Capture the cell that displays the provided text and extract its (x, y) central coordinate. 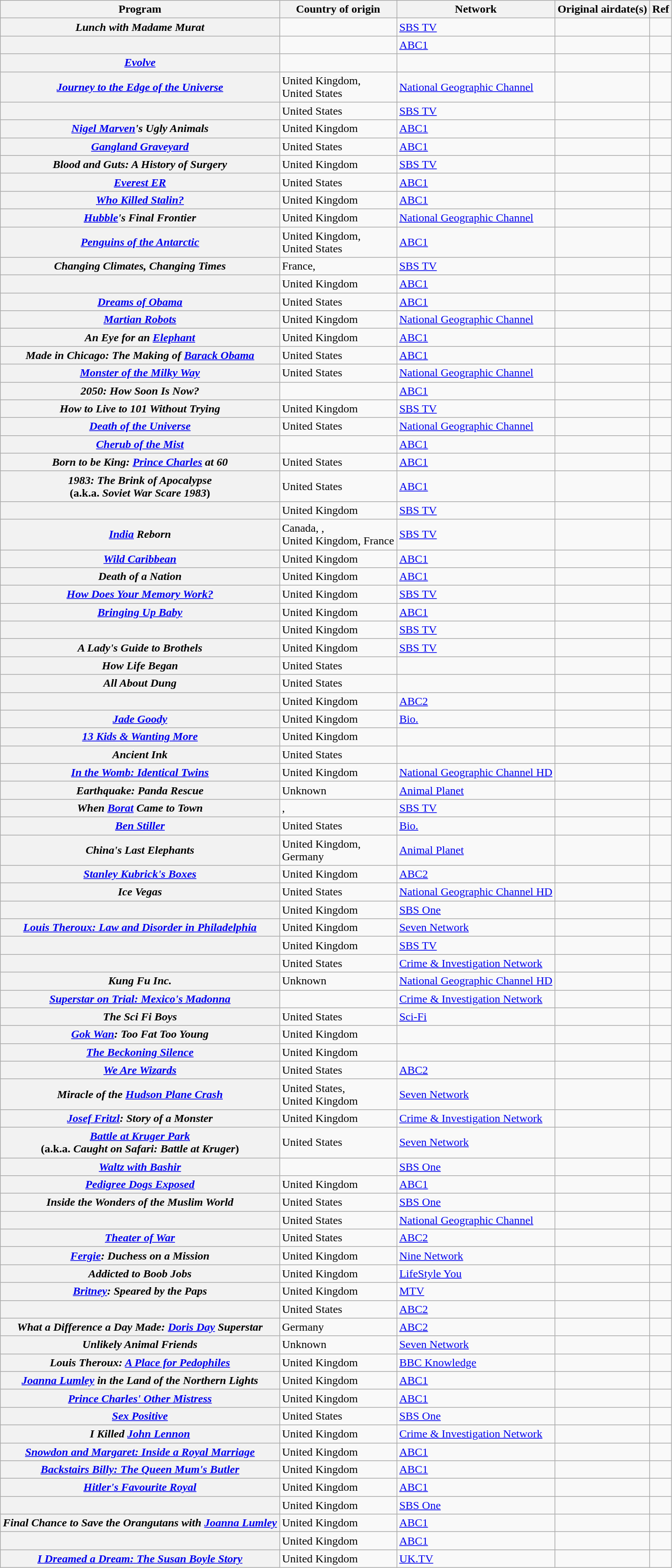
LifeStyle You (476, 1274)
Earthquake: Panda Rescue (140, 790)
Country of origin (338, 9)
Network (476, 9)
I Dreamed a Dream: The Susan Boyle Story (140, 1559)
Fergie: Duchess on a Mission (140, 1256)
Prince Charles' Other Mistress (140, 1398)
Death of a Nation (140, 577)
Hitler's Favourite Royal (140, 1487)
Hubble's Final Frontier (140, 218)
Inside the Wonders of the Muslim World (140, 1202)
Nigel Marven's Ugly Animals (140, 129)
Changing Climates, Changing Times (140, 266)
Britney: Speared by the Paps (140, 1291)
Lunch with Madame Murat (140, 27)
Miracle of the Hudson Plane Crash (140, 1094)
Pedigree Dogs Exposed (140, 1185)
United States,United Kingdom (338, 1094)
How to Live to 101 Without Trying (140, 409)
I Killed John Lennon (140, 1434)
How Does Your Memory Work? (140, 594)
Gangland Graveyard (140, 147)
Josef Fritzl: Story of a Monster (140, 1118)
Everest ER (140, 182)
We Are Wizards (140, 1070)
Unlikely Animal Friends (140, 1345)
Dreams of Obama (140, 302)
Ice Vegas (140, 892)
Original airdate(s) (602, 9)
Joanna Lumley in the Land of the Northern Lights (140, 1380)
Superstar on Trial: Mexico's Madonna (140, 999)
Final Chance to Save the Orangutans with Joanna Lumley (140, 1523)
Ben Stiller (140, 826)
How Life Began (140, 666)
Waltz with Bashir (140, 1167)
United Kingdom,Germany (338, 850)
The Beckoning Silence (140, 1052)
Backstairs Billy: The Queen Mum's Butler (140, 1470)
In the Womb: Identical Twins (140, 772)
Death of the Universe (140, 426)
An Eye for an Elephant (140, 337)
Kung Fu Inc. (140, 981)
Canada, ,United Kingdom, France (338, 535)
Gok Wan: Too Fat Too Young (140, 1034)
Addicted to Boob Jobs (140, 1274)
1983: The Brink of Apocalypse(a.k.a. Soviet War Scare 1983) (140, 486)
BBC Knowledge (476, 1363)
Jade Goody (140, 719)
Journey to the Edge of the Universe (140, 87)
France, (338, 266)
Nine Network (476, 1256)
Born to be King: Prince Charles at 60 (140, 462)
All About Dung (140, 683)
UK.TV (476, 1559)
Martian Robots (140, 320)
Ancient Ink (140, 755)
Who Killed Stalin? (140, 200)
Cherub of the Mist (140, 444)
, (338, 808)
Snowdon and Margaret: Inside a Royal Marriage (140, 1451)
Bringing Up Baby (140, 612)
Germany (338, 1327)
Made in Chicago: The Making of Barack Obama (140, 355)
Wild Caribbean (140, 558)
Stanley Kubrick's Boxes (140, 874)
The Sci Fi Boys (140, 1017)
2050: How Soon Is Now? (140, 391)
Louis Theroux: Law and Disorder in Philadelphia (140, 928)
13 Kids & Wanting More (140, 737)
Program (140, 9)
Blood and Guts: A History of Surgery (140, 164)
Ref (661, 9)
Penguins of the Antarctic (140, 242)
What a Difference a Day Made: Doris Day Superstar (140, 1327)
Sci-Fi (476, 1017)
When Borat Came to Town (140, 808)
Louis Theroux: A Place for Pedophiles (140, 1363)
China's Last Elephants (140, 850)
MTV (476, 1291)
Evolve (140, 63)
India Reborn (140, 535)
Battle at Kruger Park(a.k.a. Caught on Safari: Battle at Kruger) (140, 1142)
Theater of War (140, 1238)
Sex Positive (140, 1416)
Monster of the Milky Way (140, 373)
A Lady's Guide to Brothels (140, 648)
